Find where the given text appears and provide that cell's center as (X, Y) coordinate. 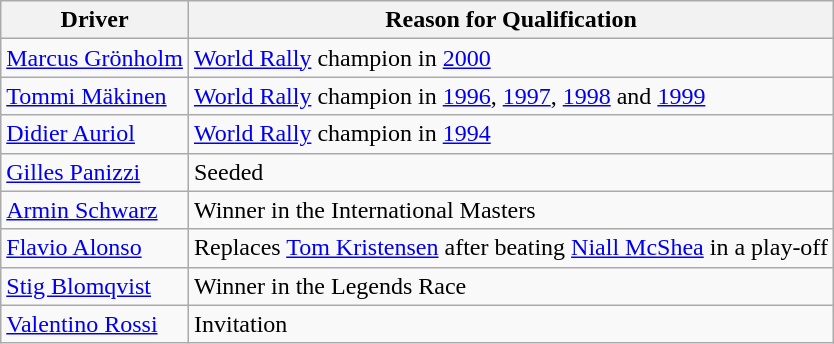
Flavio Alonso (95, 248)
Stig Blomqvist (95, 286)
Winner in the Legends Race (510, 286)
World Rally champion in 2000 (510, 58)
Valentino Rossi (95, 324)
Replaces Tom Kristensen after beating Niall McShea in a play-off (510, 248)
Marcus Grönholm (95, 58)
Seeded (510, 172)
Winner in the International Masters (510, 210)
World Rally champion in 1996, 1997, 1998 and 1999 (510, 96)
Didier Auriol (95, 134)
Armin Schwarz (95, 210)
Tommi Mäkinen (95, 96)
Reason for Qualification (510, 20)
Invitation (510, 324)
World Rally champion in 1994 (510, 134)
Driver (95, 20)
Gilles Panizzi (95, 172)
